Determine the [X, Y] coordinate at the center of the cell enclosing the given text.  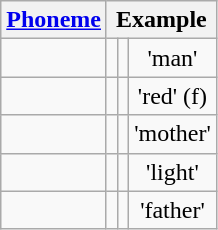
'man' [173, 58]
'light' [173, 172]
'red' (f) [173, 96]
Phoneme [54, 20]
Example [161, 20]
'father' [173, 210]
'mother' [173, 134]
